Search for the cell housing the specified text and yield its [X, Y] center coordinate. 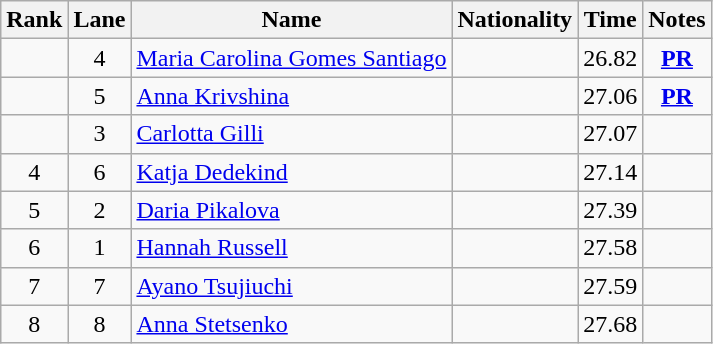
Katja Dedekind [292, 172]
26.82 [610, 58]
27.58 [610, 248]
27.06 [610, 96]
Nationality [515, 20]
Anna Krivshina [292, 96]
Maria Carolina Gomes Santiago [292, 58]
1 [100, 248]
Ayano Tsujiuchi [292, 286]
Time [610, 20]
27.14 [610, 172]
Anna Stetsenko [292, 324]
Daria Pikalova [292, 210]
2 [100, 210]
Lane [100, 20]
Name [292, 20]
Hannah Russell [292, 248]
Rank [34, 20]
27.07 [610, 134]
Carlotta Gilli [292, 134]
3 [100, 134]
Notes [677, 20]
27.39 [610, 210]
27.59 [610, 286]
27.68 [610, 324]
